For the text-containing cell, return its midpoint in [x, y] coordinate format. 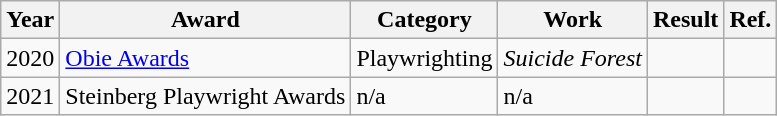
Obie Awards [206, 58]
Ref. [750, 20]
Suicide Forest [572, 58]
Category [424, 20]
Work [572, 20]
Year [30, 20]
Award [206, 20]
Steinberg Playwright Awards [206, 96]
2021 [30, 96]
2020 [30, 58]
Playwrighting [424, 58]
Result [685, 20]
